Scan for the cell matching the given text and deliver its [x, y] coordinate at center. 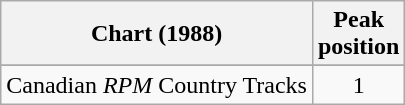
1 [358, 85]
Chart (1988) [157, 34]
Canadian RPM Country Tracks [157, 85]
Peakposition [358, 34]
